Locate the cell with the specified text and output its [X, Y] center coordinate. 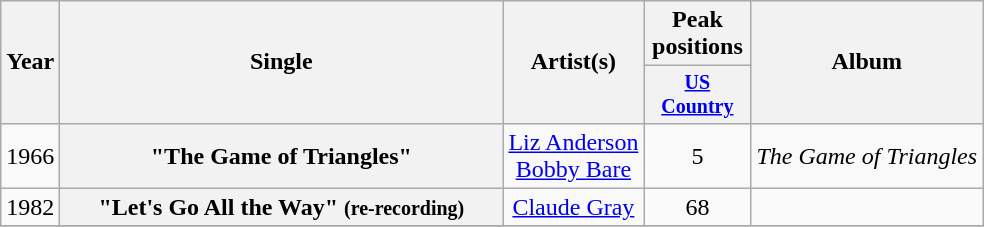
Year [30, 62]
1966 [30, 156]
Liz AndersonBobby Bare [574, 156]
"The Game of Triangles" [282, 156]
Single [282, 62]
Album [867, 62]
Peak positions [698, 34]
"Let's Go All the Way" (re-recording) [282, 207]
Artist(s) [574, 62]
Claude Gray [574, 207]
5 [698, 156]
68 [698, 207]
The Game of Triangles [867, 156]
US Country [698, 94]
1982 [30, 207]
